Determine the (X, Y) coordinate at the center of the cell enclosing the given text.  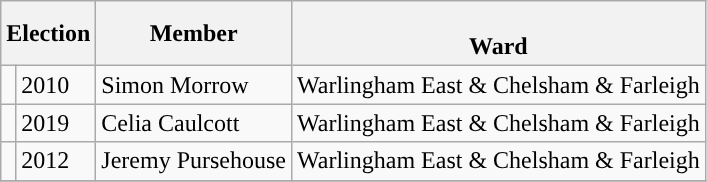
Election (48, 34)
Simon Morrow (194, 85)
Ward (499, 34)
2012 (56, 161)
2010 (56, 85)
Member (194, 34)
2019 (56, 123)
Celia Caulcott (194, 123)
Jeremy Pursehouse (194, 161)
